Find where the given text appears and provide that cell's center as [X, Y] coordinate. 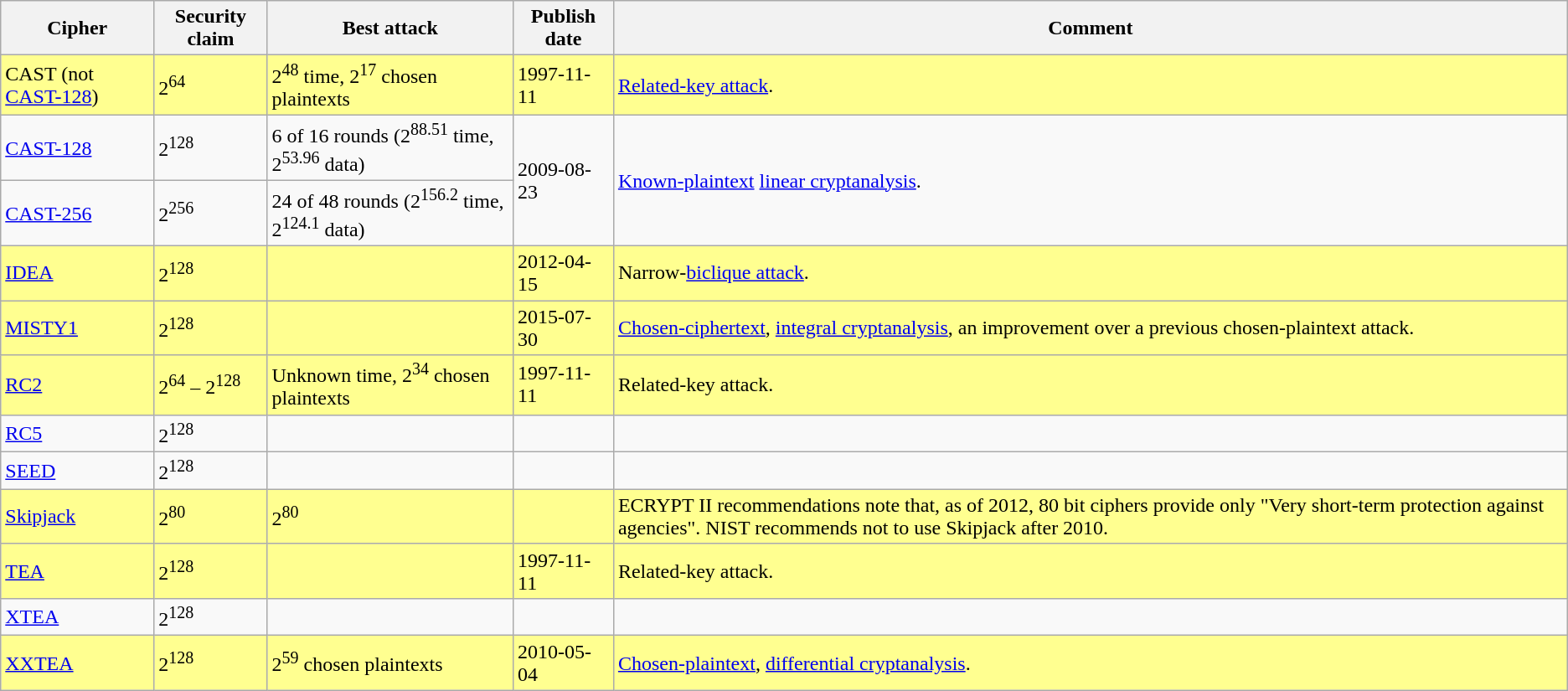
259 chosen plaintexts [390, 663]
Narrow-biclique attack. [1091, 273]
CAST-256 [77, 213]
2012-04-15 [564, 273]
Known-plaintext linear cryptanalysis. [1091, 180]
SEED [77, 471]
RC5 [77, 434]
2256 [211, 213]
Skipjack [77, 516]
Chosen-plaintext, differential cryptanalysis. [1091, 663]
264 [211, 85]
RC2 [77, 385]
Unknown time, 234 chosen plaintexts [390, 385]
Comment [1091, 28]
Security claim [211, 28]
24 of 48 rounds (2156.2 time, 2124.1 data) [390, 213]
CAST (not CAST-128) [77, 85]
2009-08-23 [564, 180]
XXTEA [77, 663]
TEA [77, 571]
6 of 16 rounds (288.51 time, 253.96 data) [390, 147]
MISTY1 [77, 328]
Best attack [390, 28]
Publish date [564, 28]
264 – 2128 [211, 385]
CAST-128 [77, 147]
2015-07-30 [564, 328]
248 time, 217 chosen plaintexts [390, 85]
Cipher [77, 28]
2010-05-04 [564, 663]
IDEA [77, 273]
Chosen-ciphertext, integral cryptanalysis, an improvement over a previous chosen-plaintext attack. [1091, 328]
XTEA [77, 616]
